Detect which cell encompasses the target text, then output its [x, y] center coordinate. 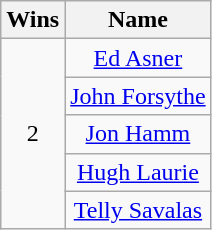
Hugh Laurie [138, 172]
Name [138, 20]
Ed Asner [138, 58]
John Forsythe [138, 96]
Telly Savalas [138, 210]
2 [33, 134]
Jon Hamm [138, 134]
Wins [33, 20]
